For the text-containing cell, return its midpoint in [X, Y] coordinate format. 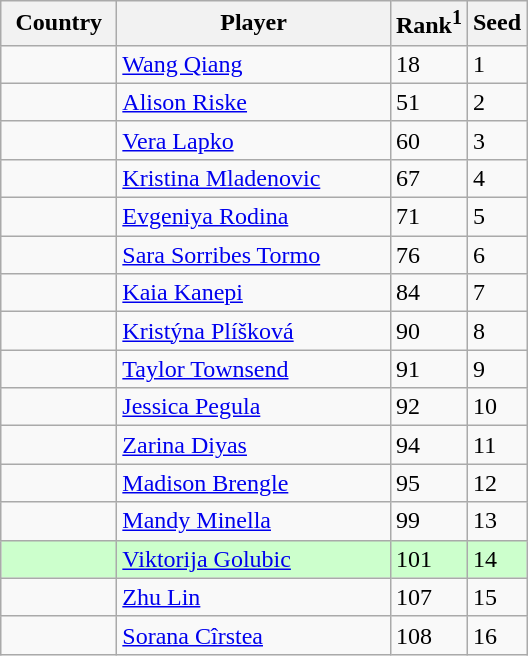
Country [59, 24]
3 [496, 140]
Taylor Townsend [254, 369]
12 [496, 483]
Jessica Pegula [254, 407]
16 [496, 635]
Sara Sorribes Tormo [254, 255]
10 [496, 407]
Evgeniya Rodina [254, 217]
Kaia Kanepi [254, 293]
Mandy Minella [254, 521]
15 [496, 597]
Alison Riske [254, 102]
1 [496, 64]
8 [496, 331]
Wang Qiang [254, 64]
Kristina Mladenovic [254, 178]
107 [428, 597]
Vera Lapko [254, 140]
90 [428, 331]
Zhu Lin [254, 597]
108 [428, 635]
94 [428, 445]
84 [428, 293]
Kristýna Plíšková [254, 331]
5 [496, 217]
7 [496, 293]
Rank1 [428, 24]
4 [496, 178]
Zarina Diyas [254, 445]
Viktorija Golubic [254, 559]
9 [496, 369]
14 [496, 559]
13 [496, 521]
2 [496, 102]
11 [496, 445]
Madison Brengle [254, 483]
99 [428, 521]
Seed [496, 24]
91 [428, 369]
67 [428, 178]
6 [496, 255]
18 [428, 64]
76 [428, 255]
Sorana Cîrstea [254, 635]
101 [428, 559]
Player [254, 24]
92 [428, 407]
95 [428, 483]
60 [428, 140]
71 [428, 217]
51 [428, 102]
